Identify which cell holds the provided text, then report its [X, Y] central coordinate. 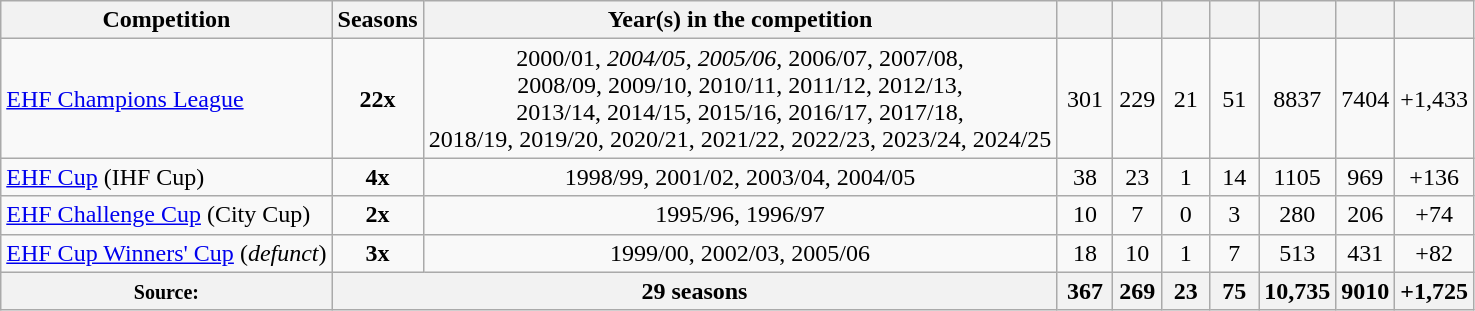
EHF Cup (IHF Cup) [166, 177]
Source: [166, 291]
206 [1366, 215]
280 [1298, 215]
431 [1366, 253]
75 [1234, 291]
0 [1186, 215]
229 [1138, 98]
7404 [1366, 98]
+74 [1434, 215]
3 [1234, 215]
EHF Challenge Cup (City Cup) [166, 215]
513 [1298, 253]
4x [378, 177]
18 [1085, 253]
Competition [166, 20]
1105 [1298, 177]
969 [1366, 177]
22x [378, 98]
EHF Champions League [166, 98]
367 [1085, 291]
3x [378, 253]
8837 [1298, 98]
2x [378, 215]
301 [1085, 98]
9010 [1366, 291]
1999/00, 2002/03, 2005/06 [740, 253]
38 [1085, 177]
21 [1186, 98]
+1,433 [1434, 98]
10,735 [1298, 291]
29 seasons [694, 291]
14 [1234, 177]
51 [1234, 98]
1998/99, 2001/02, 2003/04, 2004/05 [740, 177]
Year(s) in the competition [740, 20]
+82 [1434, 253]
+1,725 [1434, 291]
+136 [1434, 177]
Seasons [378, 20]
1995/96, 1996/97 [740, 215]
269 [1138, 291]
EHF Cup Winners' Cup (defunct) [166, 253]
